Locate the cell with the specified text and output its [X, Y] center coordinate. 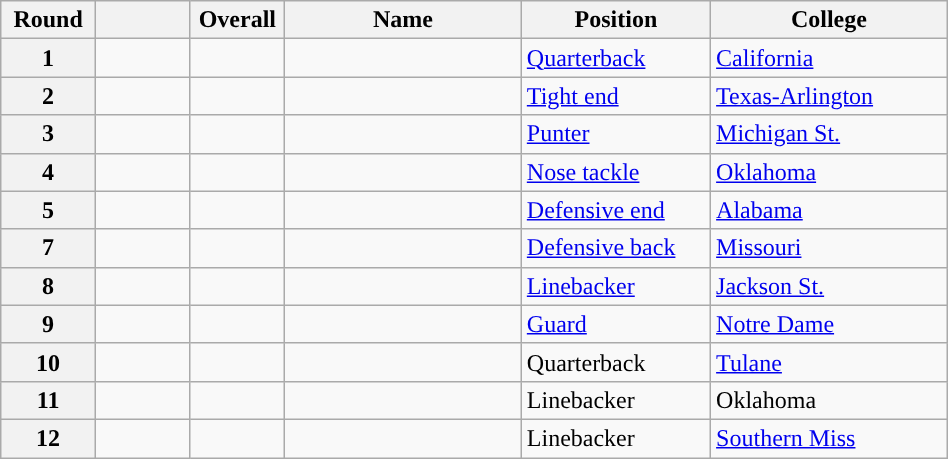
Michigan St. [830, 134]
10 [48, 362]
Missouri [830, 248]
California [830, 58]
1 [48, 58]
Notre Dame [830, 324]
7 [48, 248]
Tight end [616, 96]
3 [48, 134]
Tulane [830, 362]
Punter [616, 134]
12 [48, 438]
Texas-Arlington [830, 96]
Round [48, 20]
11 [48, 400]
2 [48, 96]
Position [616, 20]
Jackson St. [830, 286]
Name [404, 20]
Southern Miss [830, 438]
Defensive back [616, 248]
Nose tackle [616, 172]
Defensive end [616, 210]
Guard [616, 324]
Alabama [830, 210]
8 [48, 286]
Overall [238, 20]
9 [48, 324]
5 [48, 210]
College [830, 20]
4 [48, 172]
